Output the (x, y) coordinate of the center of the cell containing the given text.  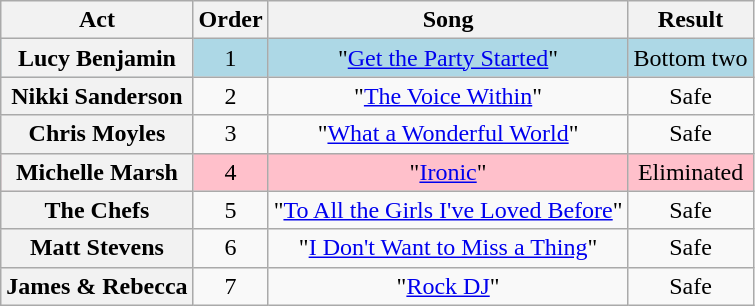
2 (230, 96)
3 (230, 134)
1 (230, 58)
6 (230, 248)
"To All the Girls I've Loved Before" (448, 210)
Lucy Benjamin (97, 58)
"I Don't Want to Miss a Thing" (448, 248)
"Get the Party Started" (448, 58)
"Rock DJ" (448, 286)
Order (230, 20)
7 (230, 286)
"The Voice Within" (448, 96)
Eliminated (690, 172)
"Ironic" (448, 172)
Nikki Sanderson (97, 96)
"What a Wonderful World" (448, 134)
Song (448, 20)
Act (97, 20)
Bottom two (690, 58)
Chris Moyles (97, 134)
Result (690, 20)
Matt Stevens (97, 248)
James & Rebecca (97, 286)
The Chefs (97, 210)
4 (230, 172)
5 (230, 210)
Michelle Marsh (97, 172)
